For the text-containing cell, return its midpoint in (x, y) coordinate format. 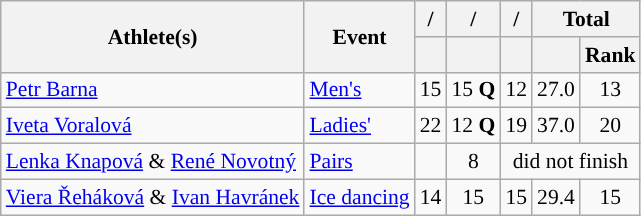
Athlete(s) (153, 36)
Rank (610, 55)
Men's (359, 90)
Total (586, 19)
did not finish (570, 162)
13 (610, 90)
19 (516, 126)
15 Q (473, 90)
12 (516, 90)
14 (431, 197)
12 Q (473, 126)
Viera Řeháková & Ivan Havránek (153, 197)
Ladies' (359, 126)
20 (610, 126)
Iveta Voralová (153, 126)
Event (359, 36)
27.0 (556, 90)
8 (473, 162)
Lenka Knapová & René Novotný (153, 162)
Ice dancing (359, 197)
29.4 (556, 197)
Petr Barna (153, 90)
22 (431, 126)
Pairs (359, 162)
37.0 (556, 126)
